Scan for the cell matching the given text and deliver its (x, y) coordinate at center. 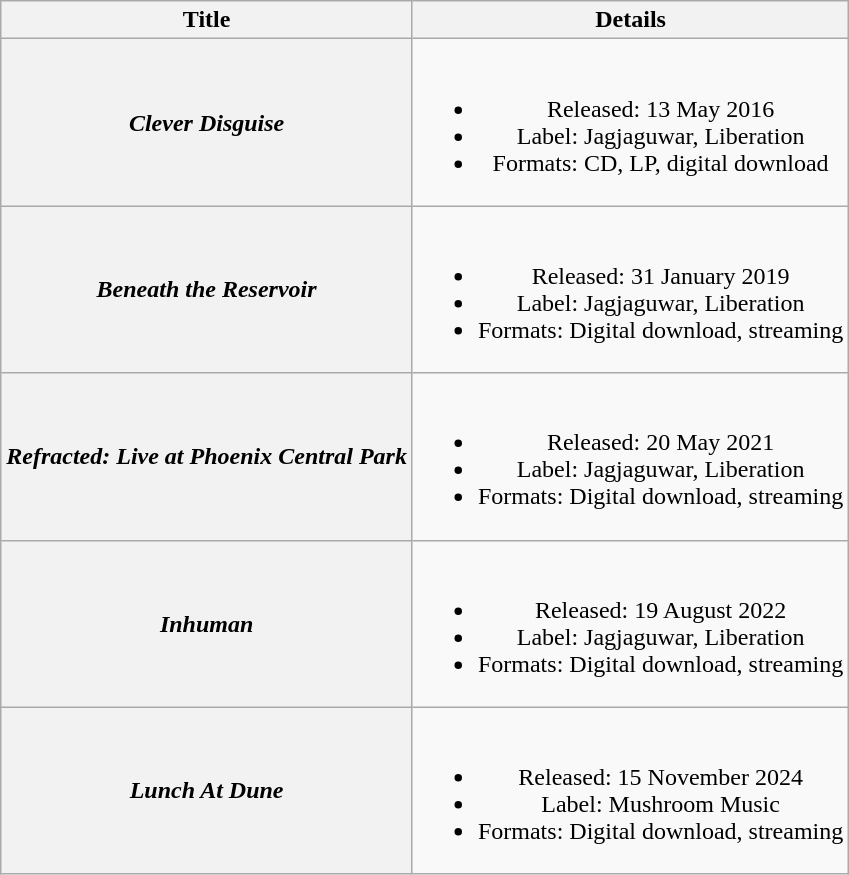
Details (630, 20)
Released: 20 May 2021Label: Jagjaguwar, LiberationFormats: Digital download, streaming (630, 456)
Lunch At Dune (207, 790)
Beneath the Reservoir (207, 290)
Title (207, 20)
Released: 31 January 2019Label: Jagjaguwar, LiberationFormats: Digital download, streaming (630, 290)
Released: 19 August 2022Label: Jagjaguwar, LiberationFormats: Digital download, streaming (630, 624)
Released: 13 May 2016Label: Jagjaguwar, LiberationFormats: CD, LP, digital download (630, 122)
Released: 15 November 2024Label: Mushroom MusicFormats: Digital download, streaming (630, 790)
Clever Disguise (207, 122)
Inhuman (207, 624)
Refracted: Live at Phoenix Central Park (207, 456)
